Locate the cell with the specified text and output its (x, y) center coordinate. 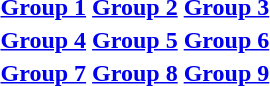
Group 5 (136, 40)
